Extract the (x, y) coordinate from the center of the cell holding the provided text.  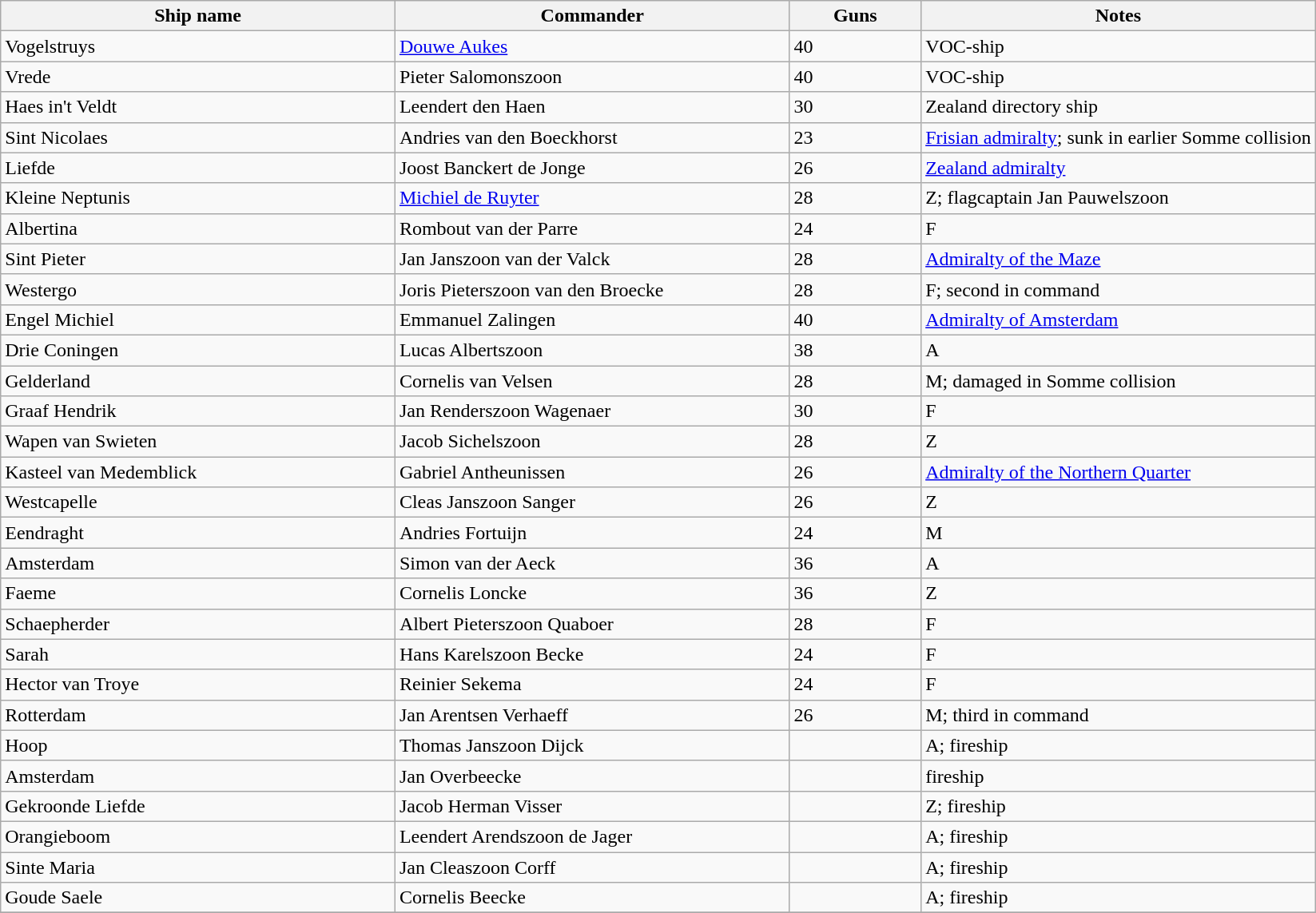
Hector van Troye (198, 685)
Sint Nicolaes (198, 137)
Admiralty of the Maze (1119, 259)
Notes (1119, 16)
Cleas Janszoon Sanger (592, 502)
Jan Janszoon van der Valck (592, 259)
Cornelis Beecke (592, 898)
Pieter Salomonszoon (592, 77)
Commander (592, 16)
Z; fireship (1119, 806)
Graaf Hendrik (198, 411)
Cornelis van Velsen (592, 381)
Drie Coningen (198, 350)
Vogelstruys (198, 46)
Leendert den Haen (592, 107)
Sint Pieter (198, 259)
Admiralty of the Northern Quarter (1119, 472)
M; damaged in Somme collision (1119, 381)
Zealand admiralty (1119, 168)
Eendraght (198, 533)
Goude Saele (198, 898)
Cornelis Loncke (592, 593)
Orangieboom (198, 836)
Frisian admiralty; sunk in earlier Somme collision (1119, 137)
Joris Pieterszoon van den Broecke (592, 289)
Faeme (198, 593)
Albertina (198, 228)
Jan Renderszoon Wagenaer (592, 411)
Andries van den Boeckhorst (592, 137)
Leendert Arendszoon de Jager (592, 836)
Hoop (198, 745)
Guns (855, 16)
Jan Cleaszoon Corff (592, 867)
M (1119, 533)
Jacob Herman Visser (592, 806)
Michiel de Ruyter (592, 198)
Zealand directory ship (1119, 107)
Engel Michiel (198, 320)
38 (855, 350)
Albert Pieterszoon Quaboer (592, 624)
Emmanuel Zalingen (592, 320)
Schaepherder (198, 624)
Liefde (198, 168)
M; third in command (1119, 715)
Gekroonde Liefde (198, 806)
F; second in command (1119, 289)
Simon van der Aeck (592, 563)
Wapen van Swieten (198, 442)
Rombout van der Parre (592, 228)
Vrede (198, 77)
Jacob Sichelszoon (592, 442)
Westcapelle (198, 502)
fireship (1119, 776)
Lucas Albertszoon (592, 350)
Andries Fortuijn (592, 533)
23 (855, 137)
Haes in't Veldt (198, 107)
Hans Karelszoon Becke (592, 654)
Douwe Aukes (592, 46)
Joost Banckert de Jonge (592, 168)
Jan Arentsen Verhaeff (592, 715)
Ship name (198, 16)
Z; flagcaptain Jan Pauwelszoon (1119, 198)
Sarah (198, 654)
Kleine Neptunis (198, 198)
Reinier Sekema (592, 685)
Kasteel van Medemblick (198, 472)
Westergo (198, 289)
Thomas Janszoon Dijck (592, 745)
Admiralty of Amsterdam (1119, 320)
Gelderland (198, 381)
Rotterdam (198, 715)
Sinte Maria (198, 867)
Gabriel Antheunissen (592, 472)
Jan Overbeecke (592, 776)
